Detect which cell encompasses the target text, then output its [x, y] center coordinate. 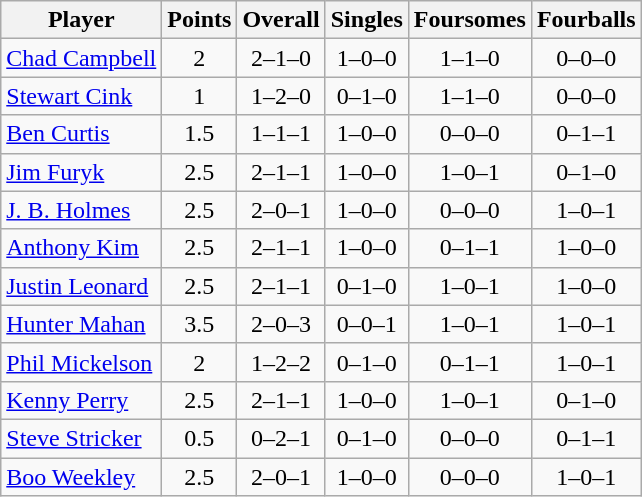
Anthony Kim [82, 248]
1–2–0 [281, 96]
Fourballs [586, 20]
Jim Furyk [82, 172]
1 [200, 96]
Chad Campbell [82, 58]
1–1–1 [281, 134]
Kenny Perry [82, 400]
2–1–0 [281, 58]
1–2–2 [281, 362]
Points [200, 20]
Overall [281, 20]
Singles [366, 20]
Stewart Cink [82, 96]
2–0–3 [281, 324]
Steve Stricker [82, 438]
1.5 [200, 134]
Boo Weekley [82, 477]
Phil Mickelson [82, 362]
Justin Leonard [82, 286]
Player [82, 20]
J. B. Holmes [82, 210]
0–0–1 [366, 324]
0–2–1 [281, 438]
0.5 [200, 438]
Foursomes [470, 20]
Ben Curtis [82, 134]
3.5 [200, 324]
Hunter Mahan [82, 324]
